From the cell containing the given text, extract its center point as (x, y) coordinate. 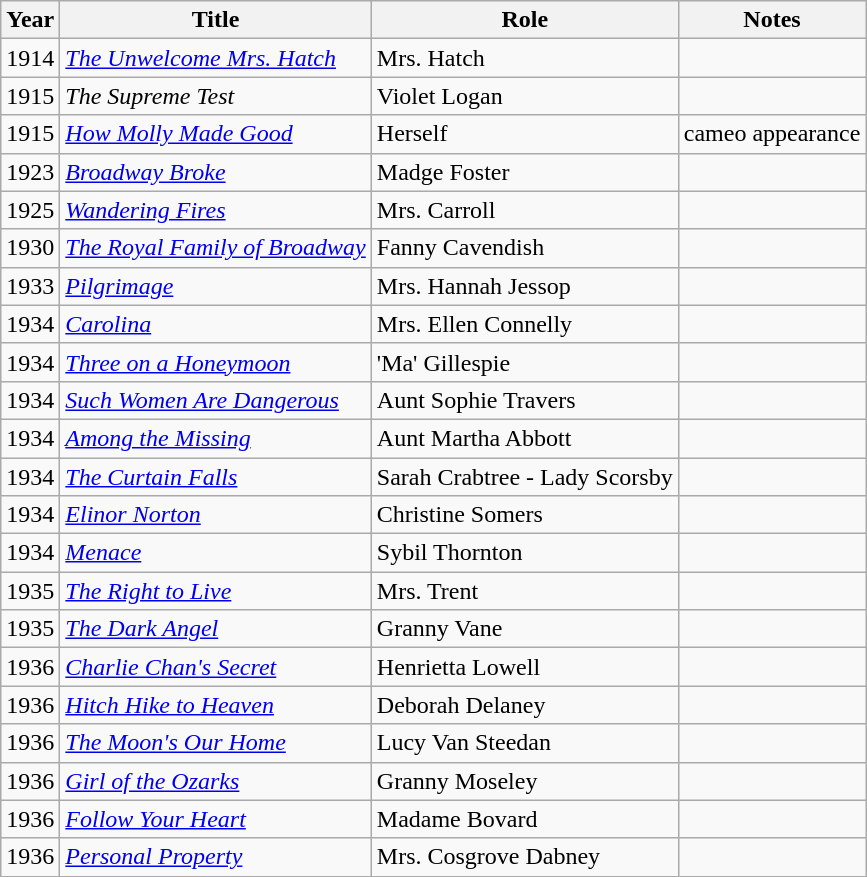
Among the Missing (216, 438)
1923 (30, 172)
1925 (30, 210)
The Dark Angel (216, 629)
Aunt Martha Abbott (524, 438)
Henrietta Lowell (524, 667)
Three on a Honeymoon (216, 362)
The Unwelcome Mrs. Hatch (216, 58)
Violet Logan (524, 96)
Broadway Broke (216, 172)
Such Women Are Dangerous (216, 400)
Mrs. Hatch (524, 58)
Mrs. Trent (524, 591)
Lucy Van Steedan (524, 743)
Menace (216, 553)
Sarah Crabtree - Lady Scorsby (524, 477)
'Ma' Gillespie (524, 362)
The Royal Family of Broadway (216, 248)
Notes (772, 20)
The Right to Live (216, 591)
Madame Bovard (524, 819)
Hitch Hike to Heaven (216, 705)
1933 (30, 286)
How Molly Made Good (216, 134)
cameo appearance (772, 134)
Mrs. Ellen Connelly (524, 324)
Wandering Fires (216, 210)
Role (524, 20)
Personal Property (216, 857)
Mrs. Carroll (524, 210)
Mrs. Hannah Jessop (524, 286)
Carolina (216, 324)
Elinor Norton (216, 515)
1914 (30, 58)
Mrs. Cosgrove Dabney (524, 857)
Aunt Sophie Travers (524, 400)
Year (30, 20)
Fanny Cavendish (524, 248)
Charlie Chan's Secret (216, 667)
Granny Vane (524, 629)
Sybil Thornton (524, 553)
Granny Moseley (524, 781)
Follow Your Heart (216, 819)
The Supreme Test (216, 96)
The Moon's Our Home (216, 743)
Madge Foster (524, 172)
Christine Somers (524, 515)
Title (216, 20)
Herself (524, 134)
Pilgrimage (216, 286)
The Curtain Falls (216, 477)
Girl of the Ozarks (216, 781)
1930 (30, 248)
Deborah Delaney (524, 705)
